Provide the [x, y] coordinate of the cell's center where the given text is located.  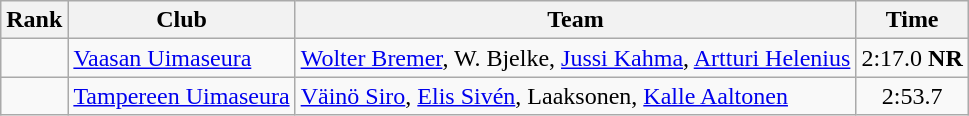
Väinö Siro, Elis Sivén, Laaksonen, Kalle Aaltonen [576, 96]
2:17.0 NR [912, 58]
Vaasan Uimaseura [182, 58]
Club [182, 20]
Team [576, 20]
2:53.7 [912, 96]
Tampereen Uimaseura [182, 96]
Time [912, 20]
Wolter Bremer, W. Bjelke, Jussi Kahma, Artturi Helenius [576, 58]
Rank [34, 20]
